Detect which cell encompasses the target text, then output its [X, Y] center coordinate. 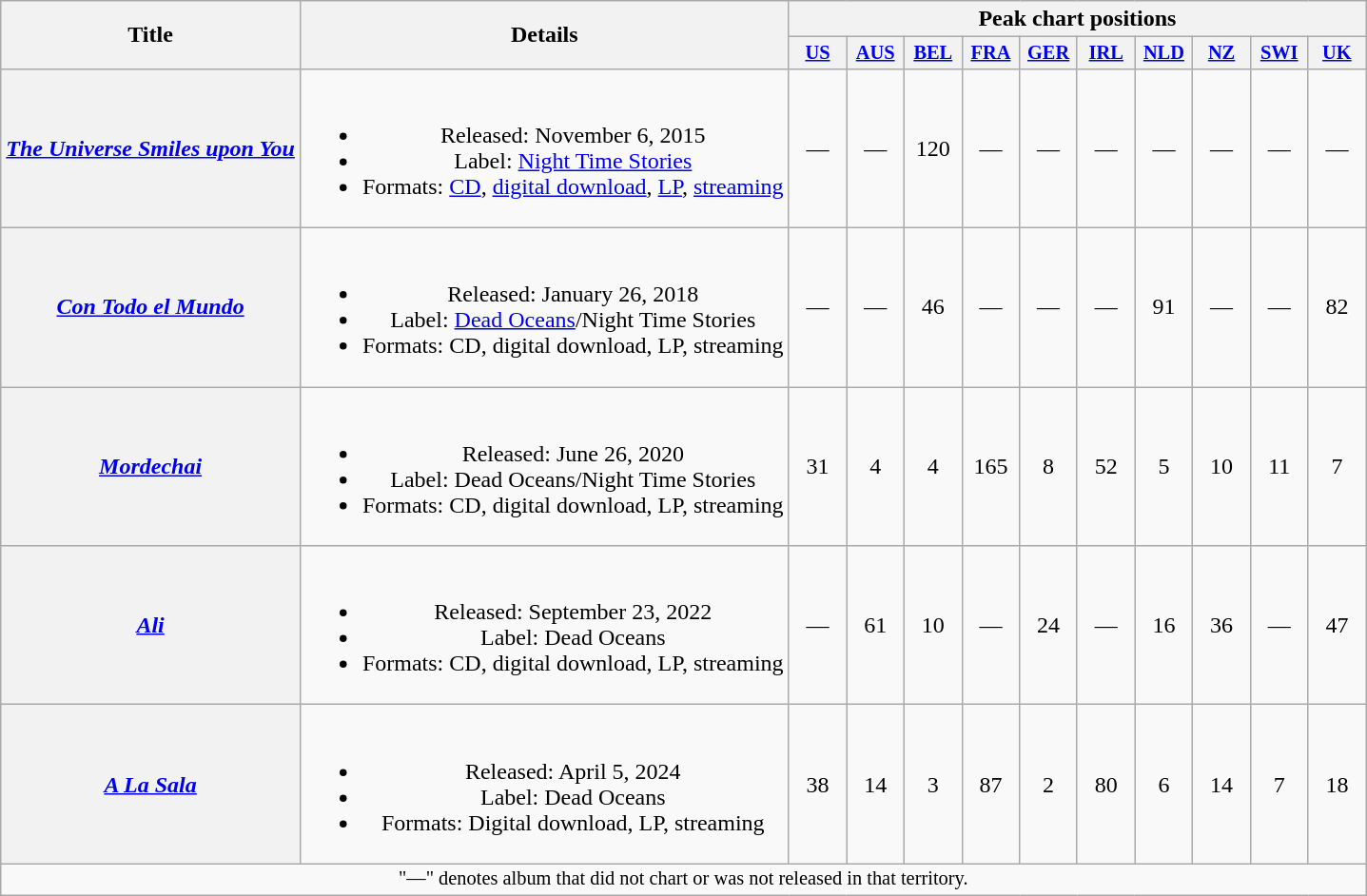
Peak chart positions [1077, 19]
"—" denotes album that did not chart or was not released in that territory. [683, 880]
5 [1164, 466]
8 [1048, 466]
Details [544, 35]
Released: April 5, 2024Label: Dead OceansFormats: Digital download, LP, streaming [544, 784]
SWI [1279, 53]
36 [1221, 626]
16 [1164, 626]
The Universe Smiles upon You [150, 148]
2 [1048, 784]
Con Todo el Mundo [150, 308]
FRA [991, 53]
AUS [875, 53]
NZ [1221, 53]
Released: November 6, 2015Label: Night Time StoriesFormats: CD, digital download, LP, streaming [544, 148]
31 [818, 466]
47 [1338, 626]
UK [1338, 53]
US [818, 53]
IRL [1105, 53]
Ali [150, 626]
91 [1164, 308]
82 [1338, 308]
Released: January 26, 2018Label: Dead Oceans/Night Time StoriesFormats: CD, digital download, LP, streaming [544, 308]
46 [932, 308]
A La Sala [150, 784]
61 [875, 626]
87 [991, 784]
Released: June 26, 2020Label: Dead Oceans/Night Time StoriesFormats: CD, digital download, LP, streaming [544, 466]
GER [1048, 53]
Title [150, 35]
24 [1048, 626]
52 [1105, 466]
BEL [932, 53]
Mordechai [150, 466]
165 [991, 466]
18 [1338, 784]
6 [1164, 784]
Released: September 23, 2022Label: Dead OceansFormats: CD, digital download, LP, streaming [544, 626]
11 [1279, 466]
NLD [1164, 53]
38 [818, 784]
120 [932, 148]
3 [932, 784]
80 [1105, 784]
